Search for the cell housing the specified text and yield its (x, y) center coordinate. 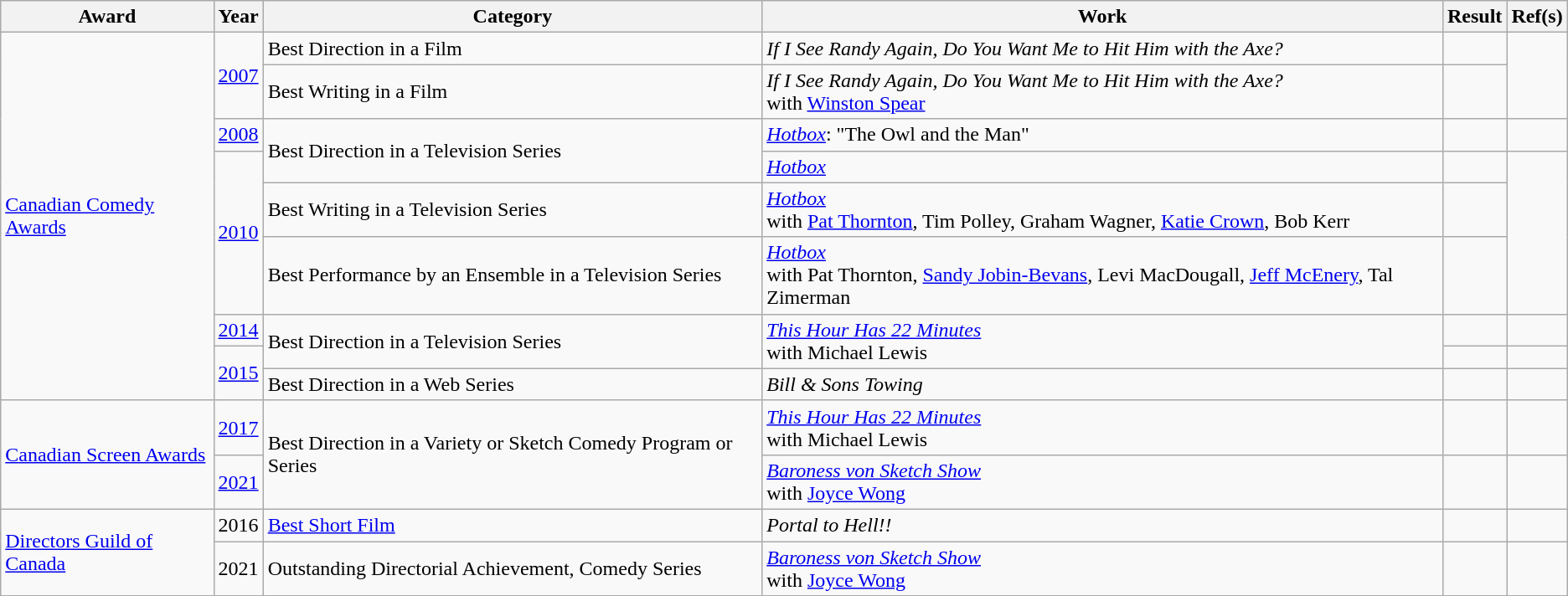
2014 (238, 330)
Best Direction in a Film (513, 49)
Directors Guild of Canada (107, 552)
2007 (238, 75)
Hotboxwith Pat Thornton, Tim Polley, Graham Wagner, Katie Crown, Bob Kerr (1102, 209)
If I See Randy Again, Do You Want Me to Hit Him with the Axe?with Winston Spear (1102, 92)
Award (107, 17)
Hotbox (1102, 167)
Best Short Film (513, 525)
Best Writing in a Film (513, 92)
Canadian Comedy Awards (107, 217)
2008 (238, 135)
Bill & Sons Towing (1102, 384)
Outstanding Directorial Achievement, Comedy Series (513, 568)
Best Direction in a Web Series (513, 384)
Ref(s) (1537, 17)
2017 (238, 427)
Portal to Hell!! (1102, 525)
Best Direction in a Variety or Sketch Comedy Program or Series (513, 455)
If I See Randy Again, Do You Want Me to Hit Him with the Axe? (1102, 49)
2016 (238, 525)
Hotboxwith Pat Thornton, Sandy Jobin-Bevans, Levi MacDougall, Jeff McEnery, Tal Zimerman (1102, 275)
Best Writing in a Television Series (513, 209)
Best Performance by an Ensemble in a Television Series (513, 275)
2015 (238, 373)
Work (1102, 17)
Year (238, 17)
Category (513, 17)
Hotbox: "The Owl and the Man" (1102, 135)
Result (1474, 17)
Canadian Screen Awards (107, 455)
2010 (238, 233)
